Return [x, y] of the center of cell containing provided text 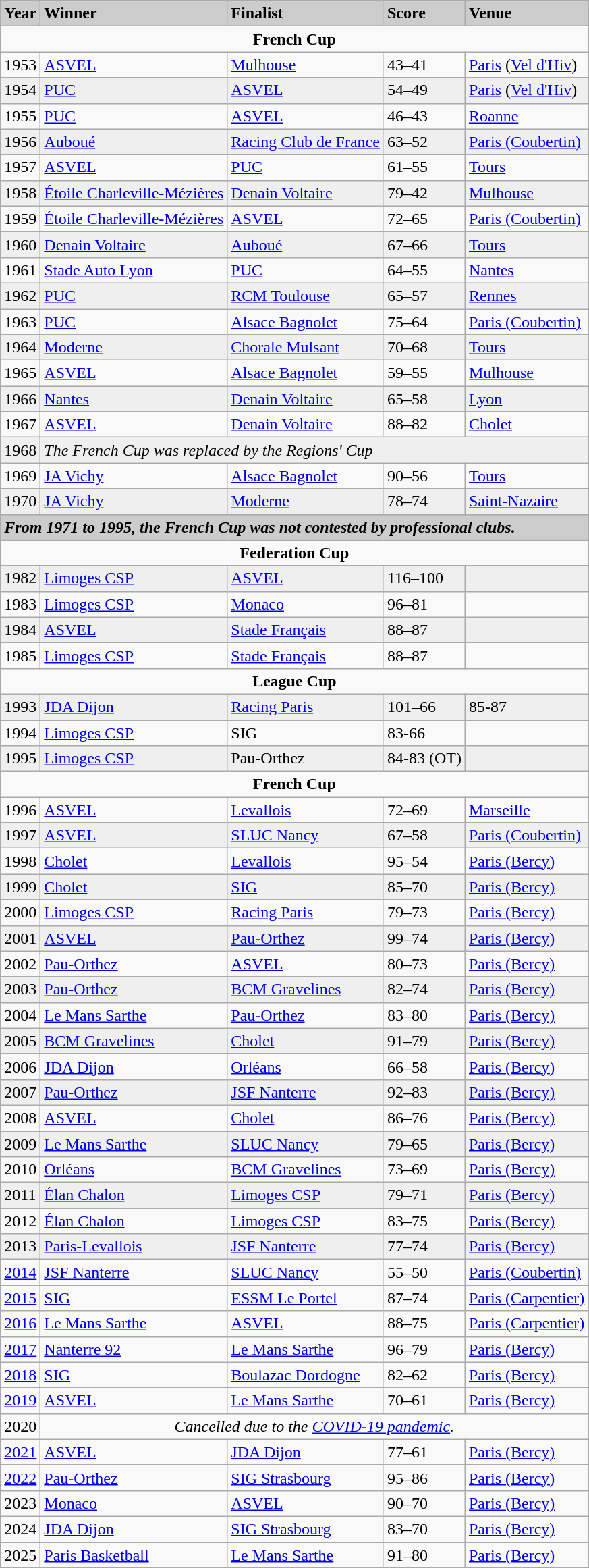
Saint-Nazaire [526, 502]
2025 [20, 1555]
65–57 [424, 296]
2012 [20, 1221]
Federation Cup [294, 553]
2019 [20, 1401]
1997 [20, 836]
1963 [20, 322]
1999 [20, 887]
2004 [20, 1015]
82–74 [424, 990]
86–76 [424, 1118]
2010 [20, 1170]
2020 [20, 1426]
70–68 [424, 348]
Rennes [526, 296]
72–65 [424, 219]
59–55 [424, 373]
90–70 [424, 1503]
83–75 [424, 1221]
83-66 [424, 732]
2005 [20, 1041]
77–74 [424, 1247]
1956 [20, 142]
1970 [20, 502]
79–73 [424, 913]
84-83 (OT) [424, 759]
101–66 [424, 707]
1998 [20, 861]
67–66 [424, 244]
1967 [20, 425]
2023 [20, 1503]
Score [424, 13]
67–58 [424, 836]
64–55 [424, 270]
79–65 [424, 1144]
90–56 [424, 476]
1955 [20, 116]
Cancelled due to the COVID-19 pandemic. [314, 1426]
92–83 [424, 1092]
2001 [20, 938]
1965 [20, 373]
91–80 [424, 1555]
Venue [526, 13]
2013 [20, 1247]
65–58 [424, 399]
2009 [20, 1144]
1983 [20, 604]
55–50 [424, 1272]
2016 [20, 1324]
RCM Toulouse [306, 296]
1995 [20, 759]
2022 [20, 1478]
116–100 [424, 578]
2008 [20, 1118]
Marseille [526, 810]
2007 [20, 1092]
Chorale Mulsant [306, 348]
75–64 [424, 322]
72–69 [424, 810]
1982 [20, 578]
87–74 [424, 1298]
96–81 [424, 604]
1961 [20, 270]
Roanne [526, 116]
1968 [20, 450]
1954 [20, 90]
Boulazac Dordogne [306, 1375]
88–82 [424, 425]
77–61 [424, 1452]
Racing Club de France [306, 142]
Lyon [526, 399]
96–79 [424, 1349]
66–58 [424, 1066]
78–74 [424, 502]
1957 [20, 167]
1960 [20, 244]
95–86 [424, 1478]
88–75 [424, 1324]
2021 [20, 1452]
Paris Basketball [134, 1555]
Year [20, 13]
54–49 [424, 90]
79–71 [424, 1195]
2024 [20, 1529]
83–70 [424, 1529]
2015 [20, 1298]
1985 [20, 655]
43–41 [424, 65]
80–73 [424, 964]
Paris-Levallois [134, 1247]
2002 [20, 964]
2018 [20, 1375]
1994 [20, 732]
ESSM Le Portel [306, 1298]
1953 [20, 65]
1969 [20, 476]
46–43 [424, 116]
Finalist [306, 13]
1966 [20, 399]
73–69 [424, 1170]
83–80 [424, 1015]
85-87 [526, 707]
2003 [20, 990]
1984 [20, 630]
Stade Auto Lyon [134, 270]
99–74 [424, 938]
1993 [20, 707]
League Cup [294, 681]
63–52 [424, 142]
70–61 [424, 1401]
1958 [20, 193]
2000 [20, 913]
95–54 [424, 861]
1996 [20, 810]
2006 [20, 1066]
61–55 [424, 167]
From 1971 to 1995, the French Cup was not contested by professional clubs. [294, 527]
82–62 [424, 1375]
2014 [20, 1272]
2011 [20, 1195]
85–70 [424, 887]
1964 [20, 348]
79–42 [424, 193]
1962 [20, 296]
Nanterre 92 [134, 1349]
91–79 [424, 1041]
Winner [134, 13]
2017 [20, 1349]
The French Cup was replaced by the Regions' Cup [314, 450]
1959 [20, 219]
